Extract the (x, y) coordinate from the center of the cell holding the provided text.  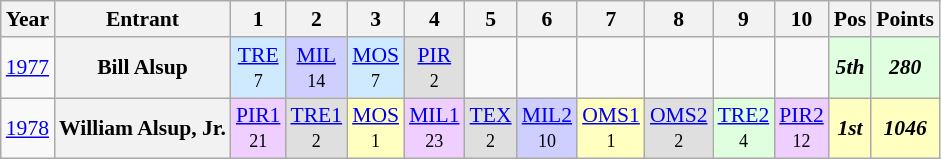
1977 (28, 68)
Pos (850, 19)
280 (905, 68)
MIL210 (547, 128)
William Alsup, Jr. (142, 128)
PIR212 (802, 128)
9 (744, 19)
6 (547, 19)
10 (802, 19)
1046 (905, 128)
MIL14 (316, 68)
Entrant (142, 19)
4 (434, 19)
1978 (28, 128)
TEX2 (491, 128)
Bill Alsup (142, 68)
2 (316, 19)
5 (491, 19)
MOS1 (376, 128)
1st (850, 128)
7 (611, 19)
Points (905, 19)
MOS7 (376, 68)
OMS22 (679, 128)
PIR2 (434, 68)
TRE24 (744, 128)
OMS11 (611, 128)
5th (850, 68)
3 (376, 19)
PIR121 (258, 128)
8 (679, 19)
1 (258, 19)
MIL123 (434, 128)
TRE7 (258, 68)
Year (28, 19)
TRE12 (316, 128)
